Capture the cell that displays the provided text and extract its (x, y) central coordinate. 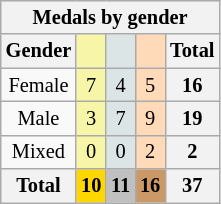
Male (38, 118)
4 (120, 85)
10 (91, 186)
Female (38, 85)
37 (192, 186)
11 (120, 186)
5 (150, 85)
Gender (38, 51)
19 (192, 118)
Medals by gender (110, 17)
Mixed (38, 152)
3 (91, 118)
9 (150, 118)
